Capture the cell that displays the provided text and extract its [X, Y] central coordinate. 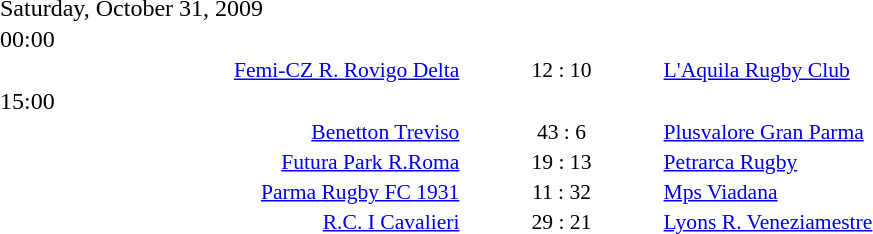
11 : 32 [561, 192]
43 : 6 [561, 132]
19 : 13 [561, 162]
12 : 10 [561, 70]
